Identify which cell holds the provided text, then report its [x, y] central coordinate. 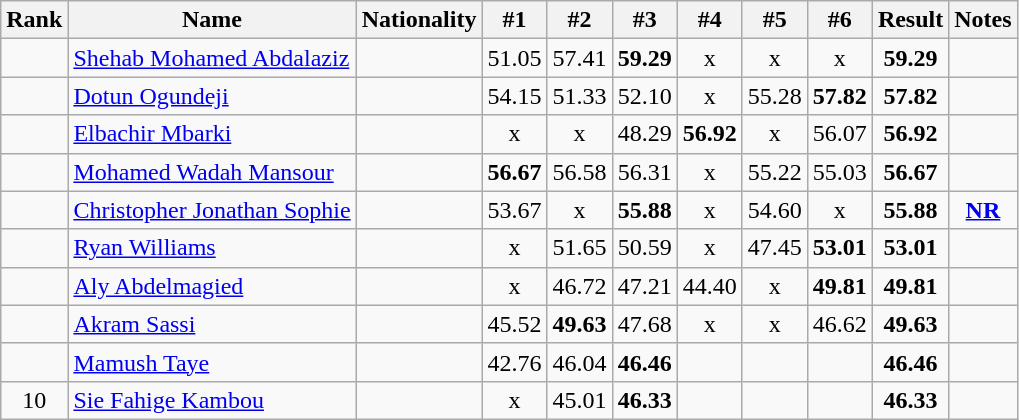
46.72 [580, 286]
48.29 [644, 134]
Ryan Williams [212, 248]
Notes [983, 20]
#3 [644, 20]
Dotun Ogundeji [212, 96]
50.59 [644, 248]
57.41 [580, 58]
Nationality [419, 20]
NR [983, 210]
56.58 [580, 172]
51.65 [580, 248]
#5 [774, 20]
Sie Fahige Kambou [212, 400]
#1 [514, 20]
Shehab Mohamed Abdalaziz [212, 58]
Result [910, 20]
51.33 [580, 96]
Aly Abdelmagied [212, 286]
47.21 [644, 286]
55.28 [774, 96]
46.62 [840, 324]
Name [212, 20]
56.31 [644, 172]
#6 [840, 20]
56.07 [840, 134]
Mamush Taye [212, 362]
10 [34, 400]
55.22 [774, 172]
47.68 [644, 324]
45.01 [580, 400]
Mohamed Wadah Mansour [212, 172]
42.76 [514, 362]
46.04 [580, 362]
Christopher Jonathan Sophie [212, 210]
55.03 [840, 172]
52.10 [644, 96]
Akram Sassi [212, 324]
54.60 [774, 210]
54.15 [514, 96]
51.05 [514, 58]
44.40 [710, 286]
#2 [580, 20]
53.67 [514, 210]
Rank [34, 20]
Elbachir Mbarki [212, 134]
#4 [710, 20]
47.45 [774, 248]
45.52 [514, 324]
